Extract the (x, y) coordinate from the center of the cell holding the provided text.  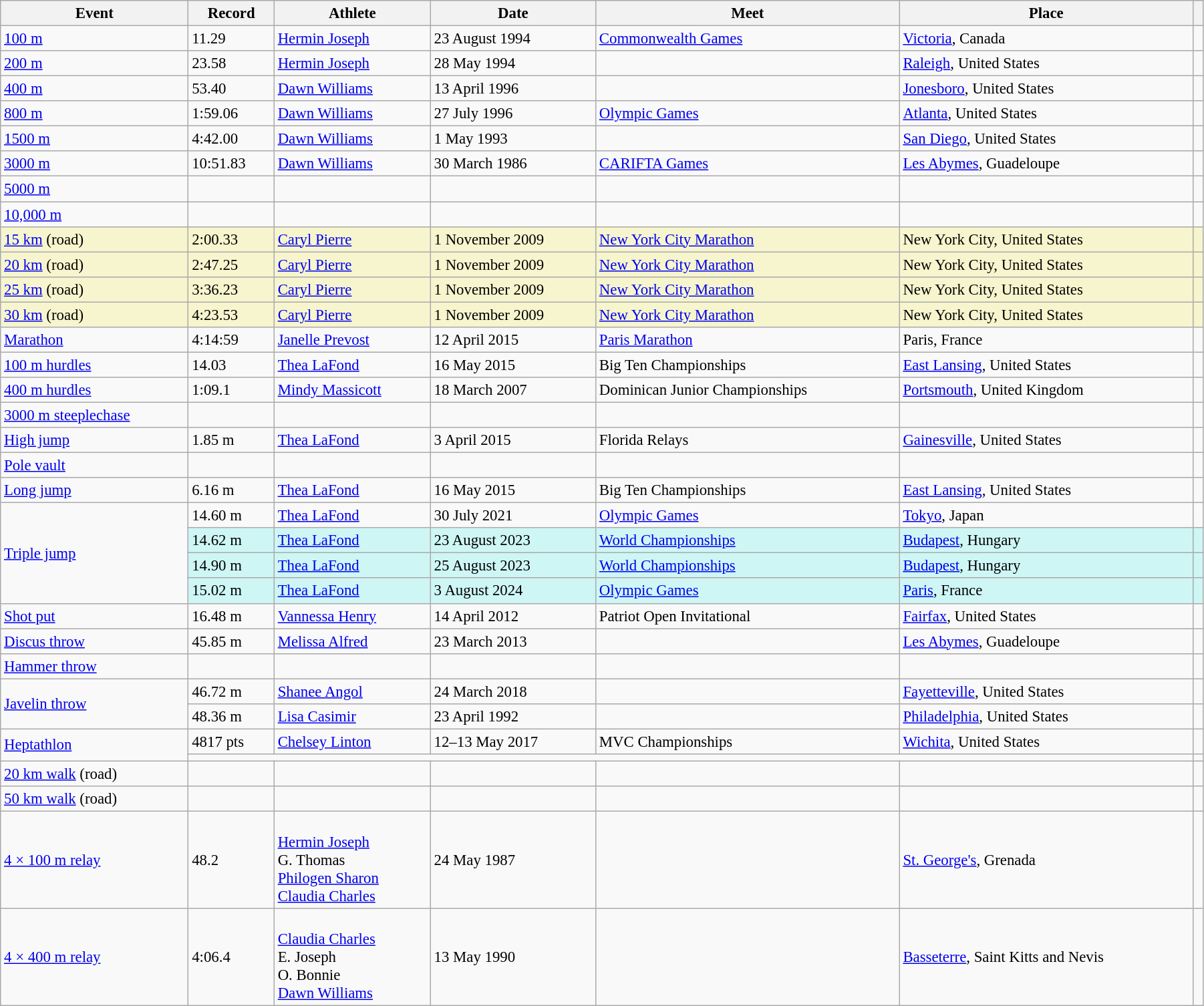
Lisa Casimir (352, 717)
25 km (road) (95, 289)
200 m (95, 63)
23.58 (231, 63)
Tokyo, Japan (1046, 516)
Heptathlon (95, 745)
Gainesville, United States (1046, 440)
4:42.00 (231, 139)
400 m (95, 89)
1500 m (95, 139)
MVC Championships (748, 741)
Hammer throw (95, 666)
100 m (95, 39)
28 May 1994 (513, 63)
Long jump (95, 490)
10,000 m (95, 214)
18 March 2007 (513, 390)
30 March 1986 (513, 164)
30 July 2021 (513, 516)
3:36.23 (231, 289)
5000 m (95, 189)
14.60 m (231, 516)
16.48 m (231, 616)
Event (95, 13)
23 August 2023 (513, 540)
15.02 m (231, 591)
800 m (95, 114)
Vannessa Henry (352, 616)
12–13 May 2017 (513, 741)
45.85 m (231, 641)
25 August 2023 (513, 566)
Chelsey Linton (352, 741)
12 April 2015 (513, 340)
Meet (748, 13)
4 × 400 m relay (95, 957)
CARIFTA Games (748, 164)
1:09.1 (231, 390)
4817 pts (231, 741)
Discus throw (95, 641)
Basseterre, Saint Kitts and Nevis (1046, 957)
Athlete (352, 13)
6.16 m (231, 490)
Paris Marathon (748, 340)
Raleigh, United States (1046, 63)
4:06.4 (231, 957)
Pole vault (95, 466)
Hermin JosephG. ThomasPhilogen SharonClaudia Charles (352, 860)
Shanee Angol (352, 691)
3 April 2015 (513, 440)
Triple jump (95, 553)
20 km walk (road) (95, 774)
48.36 m (231, 717)
48.2 (231, 860)
3000 m (95, 164)
Portsmouth, United Kingdom (1046, 390)
St. George's, Grenada (1046, 860)
Javelin throw (95, 704)
3 August 2024 (513, 591)
Patriot Open Invitational (748, 616)
Fairfax, United States (1046, 616)
100 m hurdles (95, 365)
2:00.33 (231, 239)
1.85 m (231, 440)
Melissa Alfred (352, 641)
27 July 1996 (513, 114)
14.03 (231, 365)
Fayetteville, United States (1046, 691)
4:14:59 (231, 340)
Shot put (95, 616)
4 × 100 m relay (95, 860)
24 May 1987 (513, 860)
46.72 m (231, 691)
High jump (95, 440)
14.62 m (231, 540)
Record (231, 13)
3000 m steeplechase (95, 415)
50 km walk (road) (95, 799)
53.40 (231, 89)
Mindy Massicott (352, 390)
San Diego, United States (1046, 139)
Dominican Junior Championships (748, 390)
Philadelphia, United States (1046, 717)
14.90 m (231, 566)
23 March 2013 (513, 641)
15 km (road) (95, 239)
23 August 1994 (513, 39)
Atlanta, United States (1046, 114)
400 m hurdles (95, 390)
Date (513, 13)
30 km (road) (95, 315)
Place (1046, 13)
24 March 2018 (513, 691)
23 April 1992 (513, 717)
Jonesboro, United States (1046, 89)
13 May 1990 (513, 957)
13 April 1996 (513, 89)
4:23.53 (231, 315)
1 May 1993 (513, 139)
20 km (road) (95, 265)
10:51.83 (231, 164)
2:47.25 (231, 265)
Florida Relays (748, 440)
Marathon (95, 340)
1:59.06 (231, 114)
Claudia CharlesE. JosephO. BonnieDawn Williams (352, 957)
11.29 (231, 39)
14 April 2012 (513, 616)
Janelle Prevost (352, 340)
Commonwealth Games (748, 39)
Wichita, United States (1046, 741)
Victoria, Canada (1046, 39)
